Provide the [x, y] coordinate of the cell's center where the given text is located.  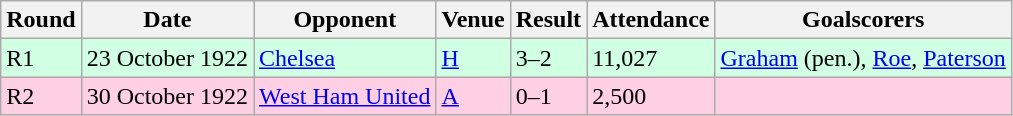
West Ham United [345, 96]
Result [548, 20]
Graham (pen.), Roe, Paterson [863, 58]
Round [41, 20]
0–1 [548, 96]
R1 [41, 58]
R2 [41, 96]
Opponent [345, 20]
2,500 [651, 96]
23 October 1922 [167, 58]
A [473, 96]
H [473, 58]
30 October 1922 [167, 96]
Chelsea [345, 58]
Venue [473, 20]
11,027 [651, 58]
Date [167, 20]
3–2 [548, 58]
Goalscorers [863, 20]
Attendance [651, 20]
